Output the [x, y] coordinate of the center of the cell containing the given text.  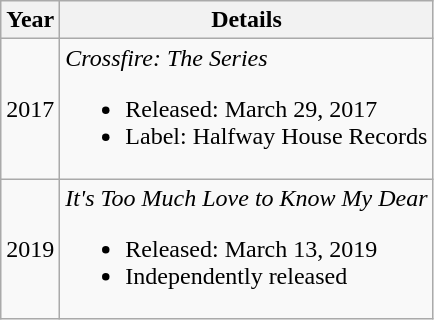
Year [30, 20]
Crossfire: The SeriesReleased: March 29, 2017Label: Halfway House Records [246, 109]
2019 [30, 249]
It's Too Much Love to Know My DearReleased: March 13, 2019Independently released [246, 249]
Details [246, 20]
2017 [30, 109]
